Capture the cell that displays the provided text and extract its (X, Y) central coordinate. 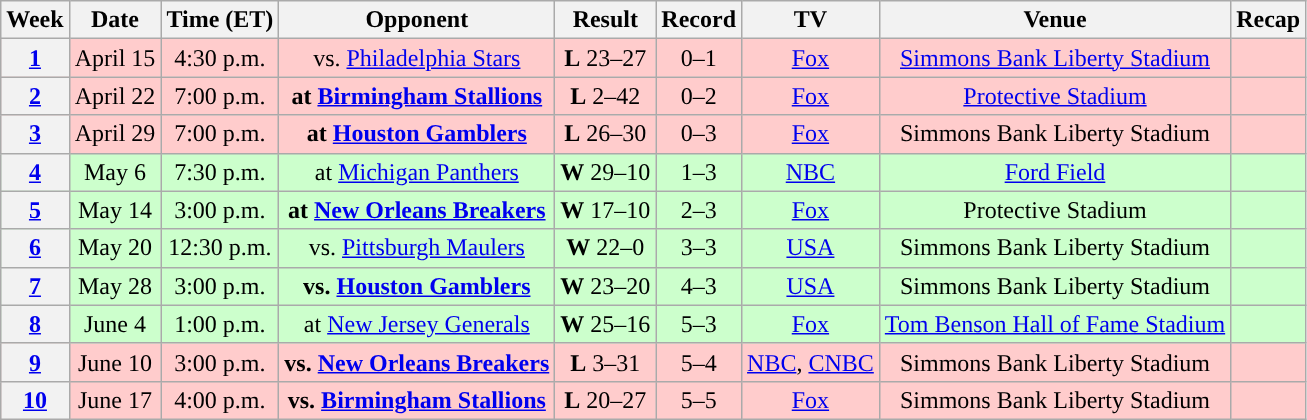
7:30 p.m. (220, 172)
June 10 (115, 362)
4:00 p.m. (220, 400)
vs. Pittsburgh Maulers (417, 248)
7 (35, 286)
12:30 p.m. (220, 248)
NBC (811, 172)
8 (35, 324)
2 (35, 96)
at Michigan Panthers (417, 172)
April 15 (115, 58)
0–3 (699, 134)
L 23–27 (606, 58)
at Houston Gamblers (417, 134)
4–3 (699, 286)
1:00 p.m. (220, 324)
June 17 (115, 400)
2–3 (699, 210)
5 (35, 210)
Week (35, 20)
Ford Field (1054, 172)
vs. Houston Gamblers (417, 286)
1 (35, 58)
5–4 (699, 362)
vs. Birmingham Stallions (417, 400)
May 20 (115, 248)
L 20–27 (606, 400)
L 26–30 (606, 134)
April 29 (115, 134)
W 23–20 (606, 286)
L 3–31 (606, 362)
W 29–10 (606, 172)
May 6 (115, 172)
at Birmingham Stallions (417, 96)
10 (35, 400)
3–3 (699, 248)
6 (35, 248)
W 22–0 (606, 248)
Result (606, 20)
Recap (1268, 20)
June 4 (115, 324)
Date (115, 20)
vs. Philadelphia Stars (417, 58)
5–5 (699, 400)
Opponent (417, 20)
W 17–10 (606, 210)
at New Jersey Generals (417, 324)
Record (699, 20)
4 (35, 172)
vs. New Orleans Breakers (417, 362)
W 25–16 (606, 324)
4:30 p.m. (220, 58)
Time (ET) (220, 20)
at New Orleans Breakers (417, 210)
5–3 (699, 324)
L 2–42 (606, 96)
3 (35, 134)
9 (35, 362)
Tom Benson Hall of Fame Stadium (1054, 324)
0–2 (699, 96)
May 14 (115, 210)
1–3 (699, 172)
TV (811, 20)
NBC, CNBC (811, 362)
Venue (1054, 20)
April 22 (115, 96)
May 28 (115, 286)
0–1 (699, 58)
